Capture the cell that displays the provided text and extract its [X, Y] central coordinate. 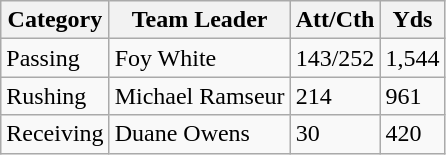
30 [335, 134]
Duane Owens [200, 134]
Michael Ramseur [200, 96]
Passing [55, 58]
Att/Cth [335, 20]
214 [335, 96]
Team Leader [200, 20]
Yds [412, 20]
Rushing [55, 96]
Foy White [200, 58]
143/252 [335, 58]
420 [412, 134]
1,544 [412, 58]
Receiving [55, 134]
961 [412, 96]
Category [55, 20]
